Locate the cell with the specified text and output its (x, y) center coordinate. 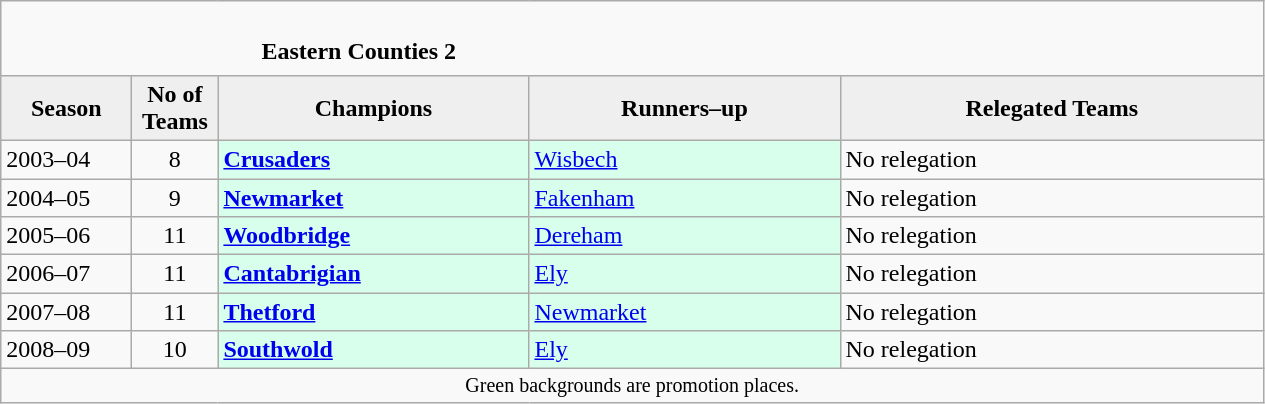
2008–09 (66, 350)
Southwold (374, 350)
Thetford (374, 312)
Woodbridge (374, 236)
Season (66, 108)
Crusaders (374, 159)
10 (175, 350)
Fakenham (684, 197)
Green backgrounds are promotion places. (632, 386)
Cantabrigian (374, 274)
2003–04 (66, 159)
8 (175, 159)
2006–07 (66, 274)
2005–06 (66, 236)
Runners–up (684, 108)
Champions (374, 108)
9 (175, 197)
Relegated Teams (1052, 108)
2004–05 (66, 197)
No of Teams (175, 108)
Wisbech (684, 159)
Dereham (684, 236)
2007–08 (66, 312)
